Pinpoint the cell where the given text exists, returning its [x, y] midpoint coordinate. 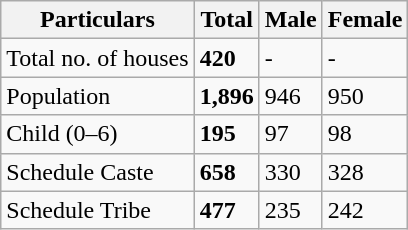
Schedule Tribe [98, 210]
Child (0–6) [98, 134]
242 [365, 210]
97 [290, 134]
477 [226, 210]
98 [365, 134]
420 [226, 58]
Schedule Caste [98, 172]
Total no. of houses [98, 58]
Male [290, 20]
658 [226, 172]
235 [290, 210]
Population [98, 96]
Total [226, 20]
1,896 [226, 96]
328 [365, 172]
330 [290, 172]
946 [290, 96]
Female [365, 20]
Particulars [98, 20]
950 [365, 96]
195 [226, 134]
